Pinpoint the cell where the given text exists, returning its (X, Y) midpoint coordinate. 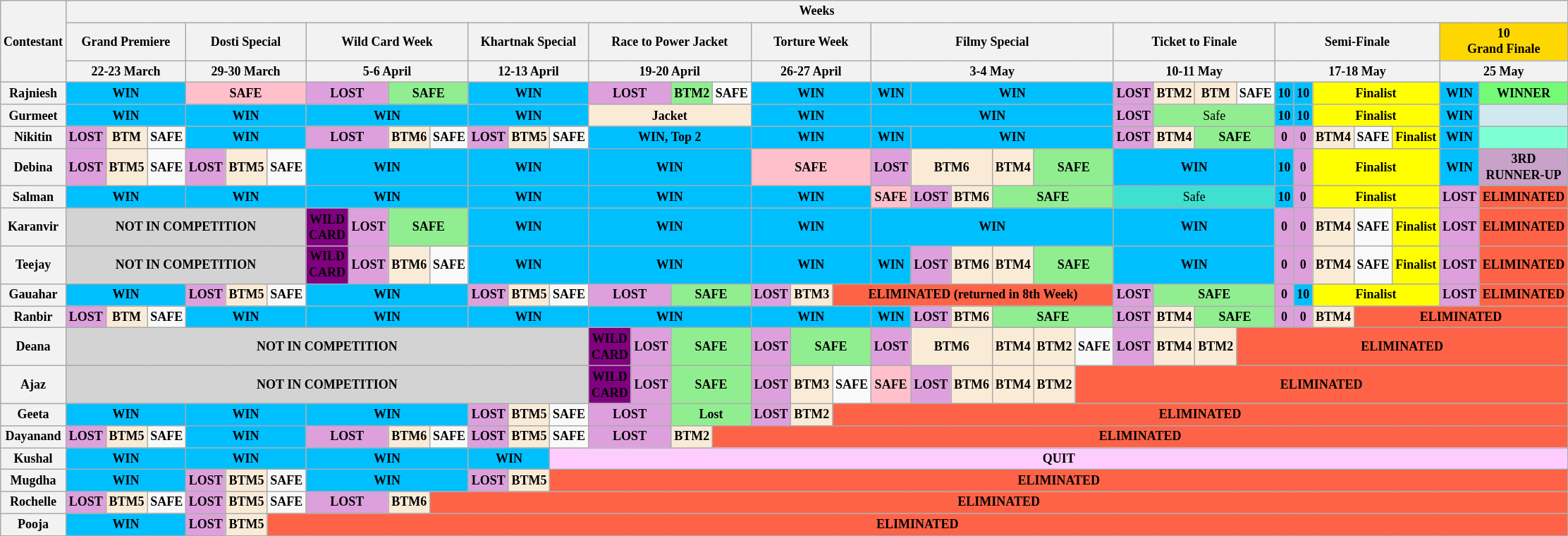
Salman (34, 197)
Gauahar (34, 295)
3RD RUNNER-UP (1523, 167)
Teejay (34, 265)
Khartnak Special (528, 42)
Kushal (34, 458)
Semi-Finale (1356, 42)
Ranbir (34, 317)
WIN, Top 2 (670, 137)
Wild Card Week (388, 42)
22-23 March (125, 72)
Filmy Special (992, 42)
Jacket (670, 116)
Grand Premiere (125, 42)
Rajniesh (34, 93)
Ticket to Finale (1194, 42)
5-6 April (388, 72)
Dayanand (34, 436)
Gurmeet (34, 116)
Karanvir (34, 227)
Nikitin (34, 137)
Lost (711, 415)
Debina (34, 167)
29-30 March (246, 72)
19-20 April (670, 72)
QUIT (1059, 458)
Rochelle (34, 502)
Contestant (34, 42)
12-13 April (528, 72)
25 May (1504, 72)
Weeks (816, 11)
Ajaz (34, 384)
10Grand Finale (1504, 42)
Deana (34, 347)
Mugdha (34, 481)
10-11 May (1194, 72)
3-4 May (992, 72)
Torture Week (811, 42)
WINNER (1523, 93)
Geeta (34, 415)
26-27 April (811, 72)
Race to Power Jacket (670, 42)
ELIMINATED (returned in 8th Week) (973, 295)
17-18 May (1356, 72)
Dosti Special (246, 42)
Pooja (34, 525)
